Locate the cell with the specified text and output its [X, Y] center coordinate. 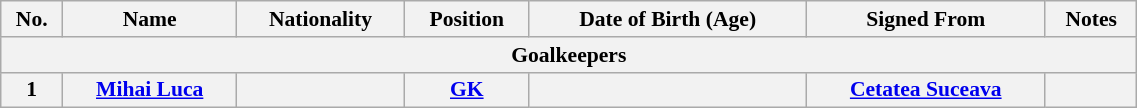
Goalkeepers [569, 55]
Name [150, 19]
Mihai Luca [150, 90]
Date of Birth (Age) [668, 19]
Position [466, 19]
Signed From [926, 19]
Nationality [321, 19]
1 [32, 90]
No. [32, 19]
Notes [1090, 19]
Cetatea Suceava [926, 90]
GK [466, 90]
